Detect which cell encompasses the target text, then output its (x, y) center coordinate. 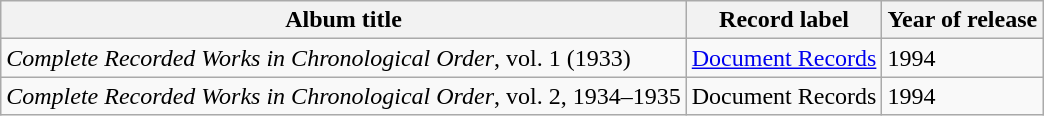
Complete Recorded Works in Chronological Order, vol. 1 (1933) (344, 58)
Complete Recorded Works in Chronological Order, vol. 2, 1934–1935 (344, 96)
Year of release (962, 20)
Album title (344, 20)
Record label (784, 20)
